Return the [x, y] coordinate for the center point of the cell that contains the specified text.  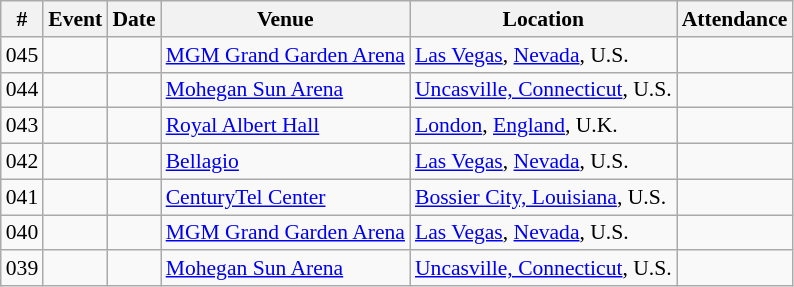
Venue [286, 19]
Attendance [735, 19]
Bossier City, Louisiana, U.S. [544, 197]
040 [22, 233]
Royal Albert Hall [286, 126]
041 [22, 197]
045 [22, 55]
043 [22, 126]
London, England, U.K. [544, 126]
Date [134, 19]
CenturyTel Center [286, 197]
042 [22, 162]
039 [22, 269]
044 [22, 90]
Location [544, 19]
Bellagio [286, 162]
# [22, 19]
Event [75, 19]
